Capture the cell that displays the provided text and extract its (x, y) central coordinate. 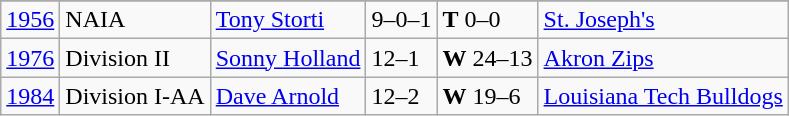
Tony Storti (288, 20)
W 24–13 (488, 58)
Dave Arnold (288, 96)
12–2 (402, 96)
NAIA (135, 20)
W 19–6 (488, 96)
St. Joseph's (663, 20)
Akron Zips (663, 58)
T 0–0 (488, 20)
1956 (30, 20)
Division I-AA (135, 96)
Louisiana Tech Bulldogs (663, 96)
Sonny Holland (288, 58)
Division II (135, 58)
12–1 (402, 58)
1984 (30, 96)
9–0–1 (402, 20)
1976 (30, 58)
